Pinpoint the cell where the given text exists, returning its [x, y] midpoint coordinate. 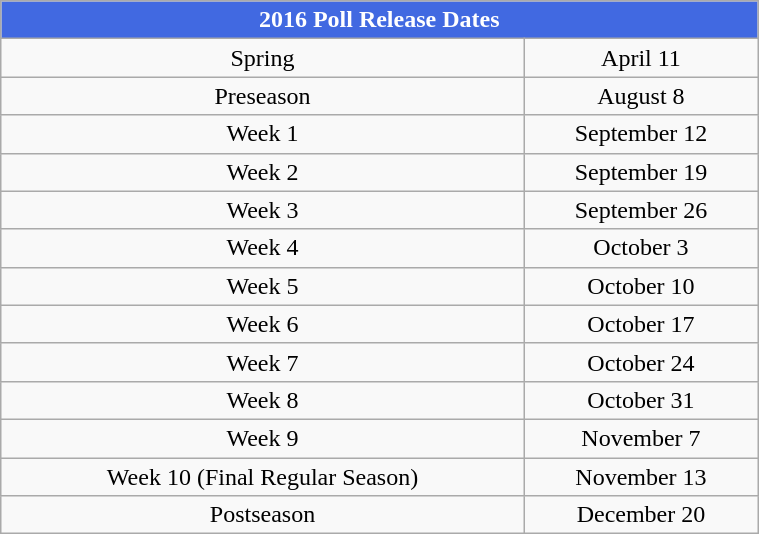
April 11 [640, 58]
Week 3 [263, 210]
Week 8 [263, 400]
October 24 [640, 362]
September 26 [640, 210]
November 7 [640, 438]
Week 1 [263, 134]
October 17 [640, 324]
Spring [263, 58]
Week 7 [263, 362]
September 19 [640, 172]
Week 5 [263, 286]
2016 Poll Release Dates [380, 20]
December 20 [640, 515]
Week 6 [263, 324]
November 13 [640, 477]
Postseason [263, 515]
August 8 [640, 96]
September 12 [640, 134]
Preseason [263, 96]
October 31 [640, 400]
Week 2 [263, 172]
Week 4 [263, 248]
Week 9 [263, 438]
October 10 [640, 286]
Week 10 (Final Regular Season) [263, 477]
October 3 [640, 248]
